Determine the [x, y] coordinate at the center of the cell enclosing the given text.  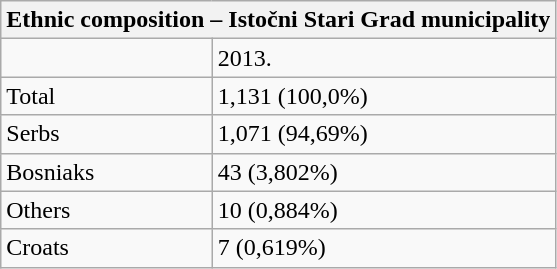
43 (3,802%) [384, 172]
2013. [384, 58]
Total [106, 96]
Ethnic composition – Istočni Stari Grad municipality [278, 20]
Bosniaks [106, 172]
Others [106, 210]
10 (0,884%) [384, 210]
1,071 (94,69%) [384, 134]
Serbs [106, 134]
Croats [106, 248]
7 (0,619%) [384, 248]
1,131 (100,0%) [384, 96]
